Output the [x, y] coordinate of the center of the cell containing the given text.  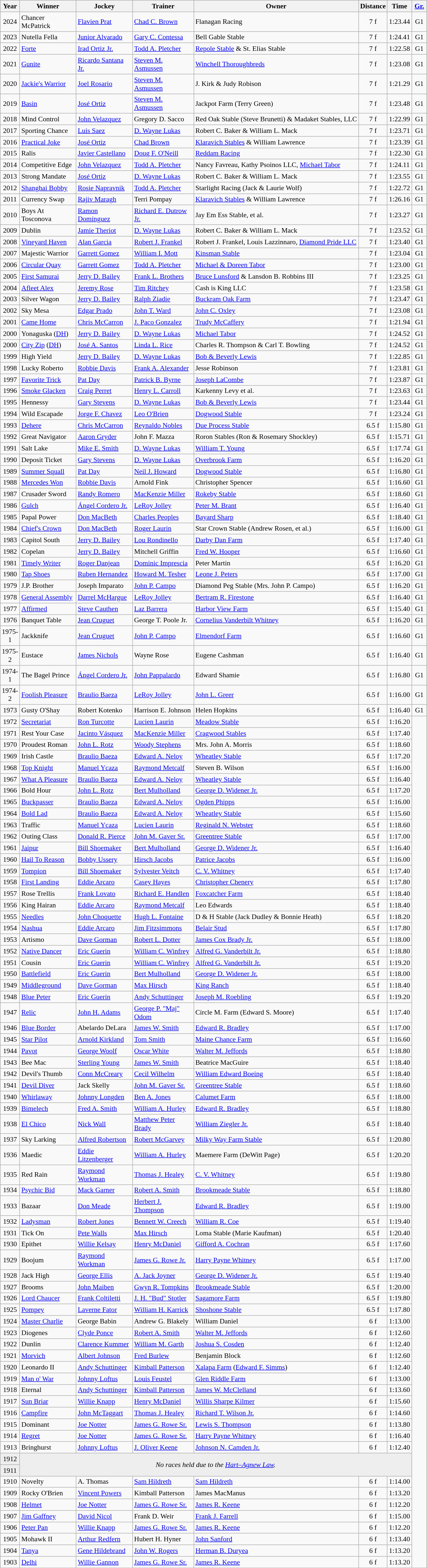
1:22.99 [399, 119]
Leonardo II [48, 1367]
1:17.74 [399, 449]
1980 [10, 574]
Xalapa Farm (Edward F. Simms) [276, 1367]
Campfire [48, 1413]
Frank Coltiletti [104, 1298]
1:23.39 [399, 142]
Willie Kelsay [104, 1244]
Lord Chaucer [48, 1298]
1910 [10, 1482]
J. H. "Bud" Stotler [163, 1298]
Bee Mac [48, 1062]
Neil J. Howard [163, 471]
1937 [10, 1140]
2024 [10, 22]
Ruben Hernandez [104, 574]
Casey Hayes [163, 882]
No races held due to the Hart–Agnew Law. [216, 1465]
Whirlaway [48, 1097]
2014 [10, 165]
1964 [10, 814]
Tom Smith [163, 1040]
Gregory D. Sacco [163, 119]
Basin [48, 104]
1:14.60 [399, 1413]
1912 [10, 1459]
1991 [10, 449]
1944 [10, 1051]
George P. "Maj" Odom [163, 1012]
Jack High [48, 1276]
Robert Jones [104, 1221]
1:23.48 [399, 104]
1935 [10, 1174]
2020 [10, 84]
1986 [10, 506]
Maine Chance Farm [276, 1040]
Cragwood Stables [276, 733]
Frank D. Weir [163, 1516]
Morvich [48, 1356]
Tick On [48, 1233]
Battlefield [48, 974]
1974-2 [10, 695]
1:13.40 [399, 1539]
Clyde Ponce [104, 1333]
Devil's Thumb [48, 1074]
1951 [10, 963]
Maemere Farm (DeWitt Page) [276, 1155]
1:20.80 [399, 1140]
Psychic Bid [48, 1190]
1:19.00 [399, 1206]
1974-1 [10, 675]
Kinsman Stable [276, 254]
Secretariat [48, 722]
Frank A. Alexander [163, 368]
John C. Oxley [276, 311]
Hirsch Jacobs [163, 859]
1968 [10, 768]
Crusader Sword [48, 494]
John H. Adams [104, 1012]
Forte [48, 49]
1962 [10, 837]
Roger Danjean [104, 563]
Jesse Robinson [276, 368]
Repole Stable & St. Elias Stable [276, 49]
Patrice Jacobs [276, 859]
1949 [10, 986]
Arnold Kirkland [104, 1040]
Relic [48, 1012]
Bell Gable Stable [276, 37]
Peter M. Brant [276, 506]
Richard E. Handlen [163, 894]
Bayard Sharp [276, 517]
Gene Hildebrand [104, 1551]
Tompion [48, 871]
Fred A. Smith [104, 1109]
Christopher Chenery [276, 882]
Epithet [48, 1244]
1948 [10, 997]
1943 [10, 1062]
Sky Larking [48, 1140]
1:26.16 [399, 199]
John Choquette [104, 917]
1:13.80 [399, 1424]
Gary C. Contessa [163, 37]
1931 [10, 1233]
Afleet Alex [48, 288]
1:23.00 [399, 265]
2008 [10, 242]
2019 [10, 104]
Ben A. Jones [163, 1097]
Bertram R. Firestone [276, 598]
Craig Perret [104, 391]
Jacinto Vásquez [104, 733]
Eustace [48, 656]
Hennessy [48, 403]
Leone J. Peters [276, 574]
Donald R. Pierce [104, 837]
1914 [10, 1436]
Andrew G. Blakely [163, 1322]
1:23.47 [399, 299]
1:17.60 [399, 1244]
Jamie Theriot [104, 231]
Rest Your Case [48, 733]
1:15.80 [399, 425]
Ralis [48, 153]
Delhi [48, 1562]
1906 [10, 1528]
Harbor View Farm [276, 609]
George Ellis [104, 1276]
William Ziegler Jr. [276, 1124]
Glen Riddle Farm [276, 1379]
Diogenes [48, 1333]
1919 [10, 1379]
1997 [10, 380]
Banquet Table [48, 620]
Joseph M. Roebling [276, 997]
2015 [10, 153]
1:23.58 [399, 288]
Irad Ortiz Jr. [104, 49]
John Sanford [276, 1539]
Strong Mandate [48, 177]
Patrick B. Byrne [163, 380]
1994 [10, 414]
Great Navigator [48, 437]
1918 [10, 1390]
Chad Brown [163, 142]
Dominant [48, 1424]
Practical Joke [48, 142]
1934 [10, 1190]
Mitchell Griffin [163, 552]
Jackpot Farm (Terry Green) [276, 104]
Buckpasser [48, 802]
1:14.00 [399, 1482]
Sky Mesa [48, 311]
1:15.71 [399, 437]
1929 [10, 1260]
1:21.29 [399, 84]
Jockey [104, 6]
1916 [10, 1413]
George Woolf [104, 1051]
Cecil Wilhelm [163, 1074]
John Pappalardo [163, 675]
Rosie Napravnik [104, 188]
2017 [10, 131]
Middleground [48, 986]
Rokeby Stable [276, 494]
Due Process Stable [276, 425]
Jorge F. Chavez [104, 414]
John T. Ward [163, 311]
Fred Burlew [163, 1356]
Came Home [48, 322]
Ogden Phipps [276, 802]
2001 [10, 322]
Gusty O'Shay [48, 710]
Sterling Young [104, 1062]
Lucky Roberto [48, 368]
Doug F. O'Neill [163, 153]
Wild Escapade [48, 414]
Clarence Kummer [104, 1344]
1928 [10, 1276]
Milky Way Farm Stable [276, 1140]
Willie Gannon [104, 1562]
1990 [10, 460]
Christopher Spencer [276, 483]
Abelardo DeLara [104, 1028]
George T. Poole Jr. [163, 620]
Henry L. Carroll [163, 391]
1:23.81 [399, 368]
Jim Gaffney [48, 1516]
Jackie's Warrior [48, 84]
First Landing [48, 882]
Eternal [48, 1390]
Sylvester Veitch [163, 871]
Nick Wall [104, 1124]
Benjamin Block [276, 1356]
1:23.63 [399, 391]
José A. Santos [104, 345]
Gunite [48, 64]
Buckram Oak Farm [276, 299]
1978 [10, 598]
1961 [10, 848]
1:23.71 [399, 131]
D & H Stable (Jack Dudley & Bonnie Heath) [276, 917]
Reddam Racing [276, 153]
1:13.60 [399, 1390]
Karkenny Levy et al. [276, 391]
Reynaldo Nobles [163, 425]
Meadow Stable [276, 722]
Copelan [48, 552]
Sun Briar [48, 1402]
Sporting Chance [48, 131]
1954 [10, 928]
1939 [10, 1109]
Dunlin [48, 1344]
Starlight Racing (Jack & Laurie Wolf) [276, 188]
William Edward Boeing [276, 1074]
1:21.94 [399, 322]
James MacManus [276, 1493]
1936 [10, 1155]
Chief's Crown [48, 529]
Owner [276, 6]
Timely Writer [48, 563]
Mike E. Smith [104, 449]
High Yield [48, 357]
Rajiv Maragh [104, 199]
Roger Laurin [163, 529]
John W. Rogers [163, 1551]
1995 [10, 403]
Deposit Ticket [48, 460]
Bold Lad [48, 814]
Majestic Warrior [48, 254]
George Babin [104, 1322]
1967 [10, 779]
Louis Feustel [163, 1379]
Woody Stephens [163, 745]
Summer Squall [48, 471]
Trainer [163, 6]
Diamond Peg Stable (Mrs. John P. Campo) [276, 586]
1975-2 [10, 656]
Outing Class [48, 837]
1999 [10, 357]
Bold Hour [48, 791]
Shoshone Stable [276, 1310]
Dublin [48, 231]
Javier Castellano [104, 153]
Winchell Thoroughbreds [276, 64]
1:22.58 [399, 49]
Star Pilot [48, 1040]
1958 [10, 882]
Robert J. Frankel, Louis Lazzinnaro, Diamond Pride LLC [276, 242]
William H. Karrick [163, 1310]
Don Meade [104, 1206]
2013 [10, 177]
Helmet [48, 1505]
Mrs. John A. Morris [276, 745]
Oscar White [163, 1051]
1938 [10, 1124]
Gr. [419, 6]
General Assembly [48, 598]
Ralph Ziadie [163, 299]
Alan Garcia [104, 242]
2016 [10, 142]
Native Dancer [48, 951]
2010 [10, 215]
1971 [10, 733]
Reginald N. Webster [276, 825]
A. Thomas [104, 1482]
1993 [10, 425]
Leo Edwards [276, 905]
Year [10, 6]
Beatrice MacGuire [276, 1062]
Hugh L. Fontaine [163, 917]
Fred W. Hooper [276, 552]
Mohawk II [48, 1539]
William T. Young [276, 449]
Jim Fitzsimmons [163, 928]
Arnold Fink [163, 483]
Ramon Domínguez [104, 215]
Smoke Glacken [48, 391]
Aaron Gryder [104, 437]
1947 [10, 1012]
1998 [10, 368]
Sagamore Farm [276, 1298]
Roron Stables (Ron & Rosemary Shockley) [276, 437]
Flavien Prat [104, 22]
Steve Cauthen [104, 609]
1941 [10, 1086]
Papal Power [48, 517]
Proudest Roman [48, 745]
1:15.40 [399, 609]
1923 [10, 1333]
1903 [10, 1562]
Frank Lovato [104, 894]
Blue Peter [48, 997]
Artismo [48, 940]
Boys At Tosconova [48, 215]
Jeremy Rose [104, 288]
1909 [10, 1493]
1942 [10, 1074]
Affirmed [48, 609]
2002 [10, 311]
Nutella Fella [48, 37]
Bruce Lunsford & Lansdon B. Robbins III [276, 276]
Mind Control [48, 119]
Wayne Rose [163, 656]
John Maiben [104, 1287]
Rose Trellis [48, 894]
King Ranch [276, 986]
2004 [10, 288]
Capitol South [48, 540]
Michael Tabor [276, 334]
Laz Barrera [163, 609]
A. Jack Joyner [163, 1276]
Edward Shamie [276, 675]
James W. McClelland [276, 1390]
Traffic [48, 825]
Foxcatcher Farm [276, 894]
2011 [10, 199]
Currency Swap [48, 199]
Ricardo Santana Jr. [104, 64]
1:22.30 [399, 153]
Competitive Edge [48, 165]
Bennett W. Creech [163, 1221]
Charles R. Thompson & Carl T. Bowling [276, 345]
Hubert H. Hyner [163, 1539]
Top Knight [48, 768]
James G. Rowe Jr. [163, 1260]
1907 [10, 1516]
J. Kirk & Judy Robison [276, 84]
Conn McCreary [104, 1074]
1996 [10, 391]
1992 [10, 437]
Mercedes Won [48, 483]
Tanya [48, 1551]
Joshua S. Cosden [276, 1344]
2021 [10, 64]
Boojum [48, 1260]
Red Rain [48, 1174]
1955 [10, 917]
Randy Romero [104, 494]
1946 [10, 1028]
1977 [10, 609]
1915 [10, 1424]
1:20.40 [399, 1233]
1933 [10, 1206]
James Nichols [104, 656]
Terri Pompay [163, 199]
First Samurai [48, 276]
Yonaguska (DH) [48, 334]
Richard T. Wilson Jr. [276, 1413]
1:22.72 [399, 188]
William R. Coe [276, 1221]
J.P. Brother [48, 586]
1975-1 [10, 636]
Darrel McHargue [104, 598]
Blue Border [48, 1028]
Bimelech [48, 1109]
Peter Pan [48, 1528]
1:15.00 [399, 1516]
1973 [10, 710]
1:18.20 [399, 917]
Dehere [48, 425]
Bringhurst [48, 1448]
Bazaar [48, 1206]
Overbrook Farm [276, 460]
Vineyard Haven [48, 242]
Howard M. Tesher [163, 574]
1987 [10, 494]
Joel Rosario [104, 84]
Brooms [48, 1287]
William M. Garth [163, 1344]
1905 [10, 1539]
Red Oak Stable (Steve Brunetti) & Madaket Stables, LLC [276, 119]
William I. Mott [163, 254]
Helen Hopkins [276, 710]
City Zip (DH) [48, 345]
Ladysman [48, 1221]
Jackknife [48, 636]
Silver Wagon [48, 299]
Michael & Doreen Tabor [276, 265]
Frank L. Brothers [163, 276]
Lou Rondinello [163, 540]
Tap Shoes [48, 574]
1981 [10, 563]
Leo O'Brien [163, 414]
Salt Lake [48, 449]
2023 [10, 37]
Chancer McPatrick [48, 22]
Matthew Peter Brady [163, 1124]
1965 [10, 802]
1:24.41 [399, 37]
Distance [373, 6]
Gulch [48, 506]
J. Paco Gonzalez [163, 322]
1:23.04 [399, 254]
1:23.24 [399, 414]
1963 [10, 825]
1908 [10, 1505]
John McTaggart [104, 1413]
1:24.11 [399, 165]
David Nicol [104, 1516]
Rocky O'Brien [48, 1493]
2005 [10, 276]
Eddie Litzenberger [104, 1155]
Peter Martin [276, 563]
Cornelius Vanderbilt Whitney [276, 620]
1926 [10, 1298]
Darby Dan Farm [276, 540]
1904 [10, 1551]
1956 [10, 905]
1982 [10, 552]
1988 [10, 483]
1:23.27 [399, 215]
Nashua [48, 928]
Circle M. Farm (Edward S. Moore) [276, 1012]
Lewis S. Thompson [276, 1424]
Pete Walls [104, 1233]
Star Crown Stable (Andrew Rosen, et al.) [276, 529]
James Cox Brady Jr. [276, 940]
Favorite Trick [48, 380]
John F. Mazza [163, 437]
Alfred Robertson [104, 1140]
Frank J. Farrell [276, 1516]
1932 [10, 1221]
John L. Greer [276, 695]
1:20.00 [399, 1287]
1976 [10, 620]
Chad C. Brown [163, 22]
1985 [10, 517]
Bobby Ussery [104, 859]
Joseph LaCombe [276, 380]
1920 [10, 1367]
Cousin [48, 963]
Eugene Cashman [276, 656]
1945 [10, 1040]
Hail To Reason [48, 859]
1925 [10, 1310]
1924 [10, 1322]
Herman B. Duryea [276, 1551]
Vincent Powers [104, 1493]
Gifford A. Cochran [276, 1244]
2012 [10, 188]
Luis Saez [104, 131]
Junior Alvarado [104, 37]
Regret [48, 1436]
Harrison E. Johnson [163, 710]
Johnny Longden [104, 1097]
The Bagel Prince [48, 675]
William Daniel [276, 1322]
Robert Kotenko [104, 710]
Albert Johnson [104, 1356]
Mack Garner [104, 1190]
Richard E. Dutrow Jr. [163, 215]
Tim Ritchey [163, 288]
1927 [10, 1287]
Calumet Farm [276, 1097]
1970 [10, 745]
Circular Quay [48, 265]
Flanagan Racing [276, 22]
Belair Stud [276, 928]
Joseph Imparato [104, 586]
1957 [10, 894]
Willis Sharpe Kilmer [276, 1402]
What A Pleasure [48, 779]
Master Charlie [48, 1322]
Johnson N. Camden Jr. [276, 1448]
Elmendorf Farm [276, 636]
2022 [10, 49]
Trudy McCaffery [276, 322]
Robert L. Dotter [163, 940]
1922 [10, 1344]
Arthur Redfern [104, 1539]
1930 [10, 1244]
El Chico [48, 1124]
1953 [10, 940]
Winner [48, 6]
1966 [10, 791]
1969 [10, 756]
1979 [10, 586]
1:20.20 [399, 1155]
Novelty [48, 1482]
1:22.85 [399, 357]
Shanghai Bobby [48, 188]
Dominic Imprescia [163, 563]
Pavot [48, 1051]
Ron Turcotte [104, 722]
Foolish Pleasure [48, 695]
Laverne Fator [104, 1310]
Cash is King LLC [276, 288]
1989 [10, 471]
Steven B. Wilson [276, 768]
Irish Castle [48, 756]
Devil Diver [48, 1086]
Herbert J. Thompson [163, 1206]
1921 [10, 1356]
1940 [10, 1097]
Maedic [48, 1155]
Linda L. Rice [163, 345]
Jack Skelly [104, 1086]
1:23.52 [399, 231]
Robert McGarvey [163, 1140]
Pompey [48, 1310]
1:23.25 [399, 276]
1917 [10, 1402]
2018 [10, 119]
1:23.87 [399, 380]
1913 [10, 1448]
Nancy Favreau, Kathy Psoinos LLC, Michael Tabor [276, 165]
1911 [10, 1471]
1972 [10, 722]
2003 [10, 299]
2007 [10, 254]
2009 [10, 231]
Gwyn R. Tompkins [163, 1287]
Time [399, 6]
1:23.40 [399, 242]
Jaipur [48, 848]
Needles [48, 917]
2006 [10, 265]
1960 [10, 859]
1983 [10, 540]
1950 [10, 974]
J. Oliver Keene [163, 1448]
Robert J. Frankel [163, 242]
Loma Stable (Marie Kaufman) [276, 1233]
Edgar Prado [104, 311]
1984 [10, 529]
1959 [10, 871]
Man o' War [48, 1379]
Charles Peoples [163, 517]
Jay Em Ess Stable, et al. [276, 215]
1952 [10, 951]
1:23.55 [399, 177]
King Hairan [48, 905]
